Find where the given text appears and provide that cell's center as (X, Y) coordinate. 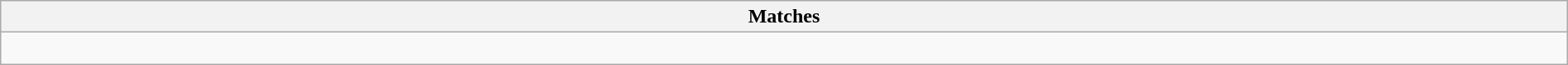
Matches (784, 17)
